Extract the [x, y] coordinate from the center of the cell holding the provided text.  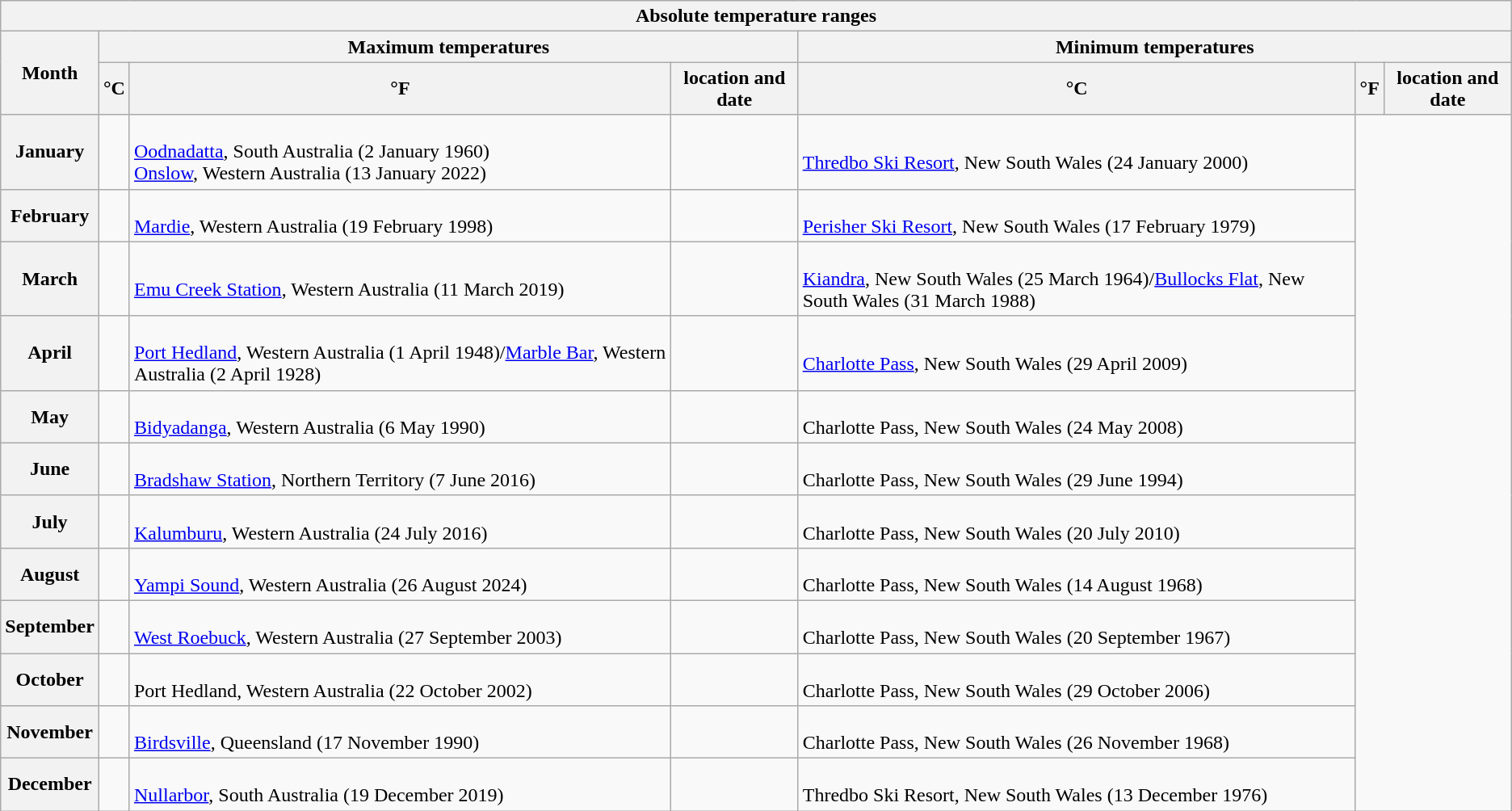
Thredbo Ski Resort, New South Wales (13 December 1976) [1077, 785]
Kalumburu, Western Australia (24 July 2016) [400, 522]
April [50, 353]
Maximum temperatures [448, 47]
Month [50, 73]
Port Hedland, Western Australia (1 April 1948)/Marble Bar, Western Australia (2 April 1928) [400, 353]
Yampi Sound, Western Australia (26 August 2024) [400, 574]
Perisher Ski Resort, New South Wales (17 February 1979) [1077, 215]
Nullarbor, South Australia (19 December 2019) [400, 785]
October [50, 679]
Birdsville, Queensland (17 November 1990) [400, 732]
Bradshaw Station, Northern Territory (7 June 2016) [400, 469]
Minimum temperatures [1155, 47]
August [50, 574]
May [50, 417]
Kiandra, New South Wales (25 March 1964)/Bullocks Flat, New South Wales (31 March 1988) [1077, 279]
February [50, 215]
Charlotte Pass, New South Wales (29 April 2009) [1077, 353]
Bidyadanga, Western Australia (6 May 1990) [400, 417]
November [50, 732]
June [50, 469]
December [50, 785]
Mardie, Western Australia (19 February 1998) [400, 215]
Charlotte Pass, New South Wales (14 August 1968) [1077, 574]
Charlotte Pass, New South Wales (26 November 1968) [1077, 732]
West Roebuck, Western Australia (27 September 2003) [400, 627]
March [50, 279]
Thredbo Ski Resort, New South Wales (24 January 2000) [1077, 152]
Charlotte Pass, New South Wales (20 September 1967) [1077, 627]
Absolute temperature ranges [756, 16]
January [50, 152]
Emu Creek Station, Western Australia (11 March 2019) [400, 279]
September [50, 627]
Charlotte Pass, New South Wales (29 October 2006) [1077, 679]
Oodnadatta, South Australia (2 January 1960) Onslow, Western Australia (13 January 2022) [400, 152]
Charlotte Pass, New South Wales (24 May 2008) [1077, 417]
Port Hedland, Western Australia (22 October 2002) [400, 679]
Charlotte Pass, New South Wales (20 July 2010) [1077, 522]
July [50, 522]
Charlotte Pass, New South Wales (29 June 1994) [1077, 469]
